Detect which cell encompasses the target text, then output its (x, y) center coordinate. 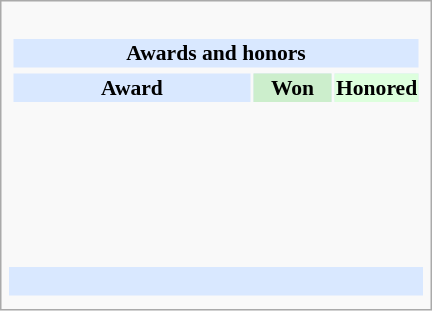
Awards and honors Award Won Honored (216, 136)
Honored (377, 87)
Awards and honors (216, 53)
Won (293, 87)
Award (132, 87)
